Output the (X, Y) coordinate of the center of the cell containing the given text.  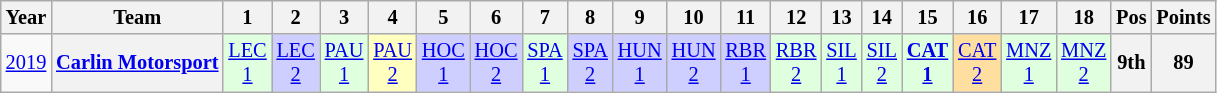
18 (1084, 17)
14 (882, 17)
SPA1 (544, 63)
5 (444, 17)
Carlin Motorsport (137, 63)
16 (977, 17)
RBR2 (796, 63)
LEC2 (296, 63)
SIL2 (882, 63)
HOC1 (444, 63)
Points (1183, 17)
17 (1028, 17)
Year (26, 17)
9 (640, 17)
MNZ1 (1028, 63)
Team (137, 17)
SPA2 (590, 63)
HUN2 (694, 63)
6 (496, 17)
LEC1 (247, 63)
10 (694, 17)
2 (296, 17)
HOC2 (496, 63)
89 (1183, 63)
PAU2 (392, 63)
SIL1 (841, 63)
12 (796, 17)
Pos (1131, 17)
RBR1 (745, 63)
CAT2 (977, 63)
4 (392, 17)
2019 (26, 63)
CAT1 (928, 63)
3 (344, 17)
HUN1 (640, 63)
8 (590, 17)
MNZ2 (1084, 63)
1 (247, 17)
PAU1 (344, 63)
7 (544, 17)
9th (1131, 63)
15 (928, 17)
13 (841, 17)
11 (745, 17)
